Identify which cell holds the provided text, then report its (x, y) central coordinate. 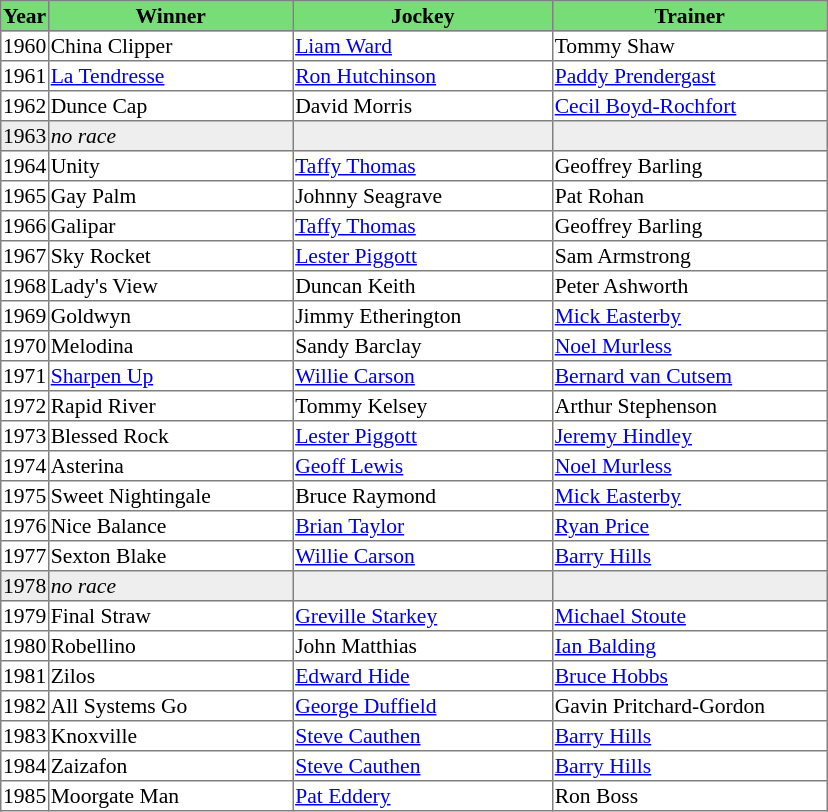
Cecil Boyd-Rochfort (689, 106)
La Tendresse (170, 76)
Gavin Pritchard-Gordon (689, 706)
John Matthias (423, 646)
1980 (25, 646)
Tommy Kelsey (423, 406)
1979 (25, 616)
Tommy Shaw (689, 46)
Winner (170, 16)
1962 (25, 106)
1977 (25, 556)
Michael Stoute (689, 616)
Greville Starkey (423, 616)
1984 (25, 766)
Edward Hide (423, 676)
Bruce Raymond (423, 496)
1974 (25, 466)
1983 (25, 736)
Liam Ward (423, 46)
1973 (25, 436)
1972 (25, 406)
Sky Rocket (170, 256)
Lady's View (170, 286)
1976 (25, 526)
Zilos (170, 676)
Ron Hutchinson (423, 76)
Jeremy Hindley (689, 436)
1966 (25, 226)
Arthur Stephenson (689, 406)
1964 (25, 166)
Peter Ashworth (689, 286)
Galipar (170, 226)
Duncan Keith (423, 286)
1982 (25, 706)
Zaizafon (170, 766)
Jockey (423, 16)
1961 (25, 76)
Sam Armstrong (689, 256)
Brian Taylor (423, 526)
Robellino (170, 646)
China Clipper (170, 46)
Moorgate Man (170, 796)
Ian Balding (689, 646)
Sweet Nightingale (170, 496)
Melodina (170, 346)
1981 (25, 676)
Sharpen Up (170, 376)
Pat Eddery (423, 796)
Pat Rohan (689, 196)
Year (25, 16)
Ron Boss (689, 796)
Gay Palm (170, 196)
Nice Balance (170, 526)
George Duffield (423, 706)
1963 (25, 136)
Asterina (170, 466)
Goldwyn (170, 316)
1965 (25, 196)
Dunce Cap (170, 106)
Final Straw (170, 616)
All Systems Go (170, 706)
Johnny Seagrave (423, 196)
Sandy Barclay (423, 346)
1971 (25, 376)
1975 (25, 496)
1967 (25, 256)
Blessed Rock (170, 436)
Sexton Blake (170, 556)
Jimmy Etherington (423, 316)
Paddy Prendergast (689, 76)
1960 (25, 46)
1968 (25, 286)
1985 (25, 796)
Rapid River (170, 406)
Bernard van Cutsem (689, 376)
Unity (170, 166)
David Morris (423, 106)
1969 (25, 316)
Trainer (689, 16)
Ryan Price (689, 526)
1978 (25, 586)
1970 (25, 346)
Knoxville (170, 736)
Geoff Lewis (423, 466)
Bruce Hobbs (689, 676)
